Extract the (X, Y) coordinate from the center of the cell holding the provided text.  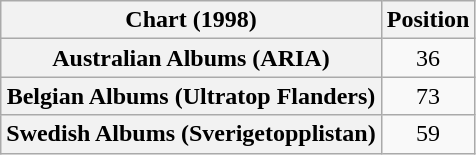
Swedish Albums (Sverigetopplistan) (191, 134)
Chart (1998) (191, 20)
Belgian Albums (Ultratop Flanders) (191, 96)
59 (428, 134)
Australian Albums (ARIA) (191, 58)
36 (428, 58)
Position (428, 20)
73 (428, 96)
